For the text-containing cell, return its midpoint in (X, Y) coordinate format. 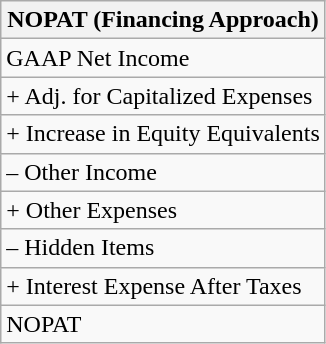
– Hidden Items (164, 248)
+ Increase in Equity Equivalents (164, 134)
NOPAT (Financing Approach) (164, 20)
GAAP Net Income (164, 58)
NOPAT (164, 324)
+ Adj. for Capitalized Expenses (164, 96)
– Other Income (164, 172)
+ Other Expenses (164, 210)
+ Interest Expense After Taxes (164, 286)
